Scan for the cell matching the given text and deliver its [x, y] coordinate at center. 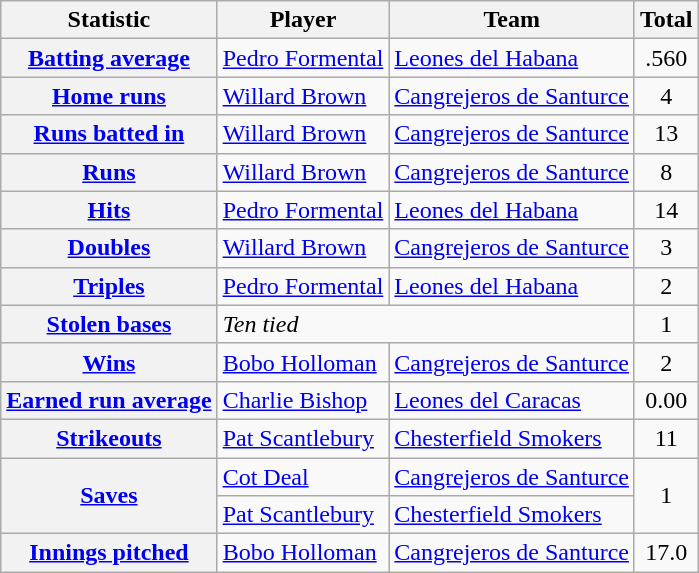
Ten tied [426, 324]
17.0 [666, 553]
Innings pitched [109, 553]
Batting average [109, 58]
4 [666, 96]
8 [666, 172]
Cot Deal [303, 477]
Wins [109, 362]
Triples [109, 286]
13 [666, 134]
Statistic [109, 20]
Stolen bases [109, 324]
Home runs [109, 96]
Saves [109, 496]
Earned run average [109, 400]
Player [303, 20]
Team [512, 20]
Strikeouts [109, 438]
Charlie Bishop [303, 400]
0.00 [666, 400]
Doubles [109, 248]
14 [666, 210]
3 [666, 248]
Runs [109, 172]
Hits [109, 210]
11 [666, 438]
Total [666, 20]
Runs batted in [109, 134]
.560 [666, 58]
Leones del Caracas [512, 400]
